From the cell containing the given text, extract its center point as [X, Y] coordinate. 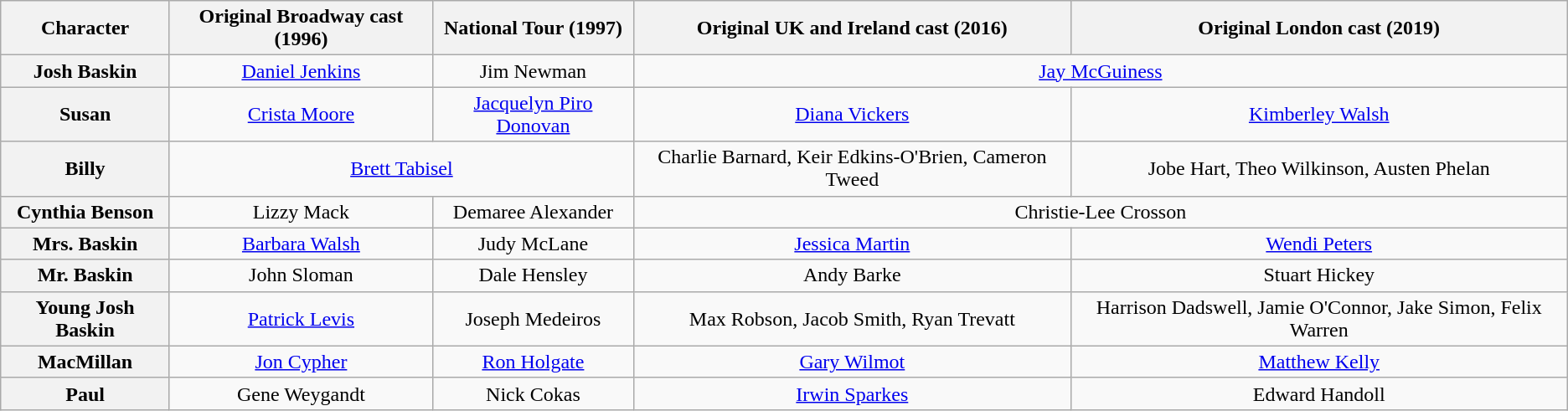
Brett Tabisel [401, 169]
Original Broadway cast (1996) [301, 28]
Jim Newman [533, 71]
Demaree Alexander [533, 212]
Diana Vickers [852, 114]
Jon Cypher [301, 362]
Irwin Sparkes [852, 393]
Gene Weygandt [301, 393]
Joseph Medeiros [533, 318]
Ron Holgate [533, 362]
Jobe Hart, Theo Wilkinson, Austen Phelan [1318, 169]
Mr. Baskin [85, 275]
Original UK and Ireland cast (2016) [852, 28]
National Tour (1997) [533, 28]
Josh Baskin [85, 71]
Jacquelyn Piro Donovan [533, 114]
Nick Cokas [533, 393]
Lizzy Mack [301, 212]
Barbara Walsh [301, 244]
Daniel Jenkins [301, 71]
Gary Wilmot [852, 362]
Young Josh Baskin [85, 318]
Crista Moore [301, 114]
Patrick Levis [301, 318]
Max Robson, Jacob Smith, Ryan Trevatt [852, 318]
Matthew Kelly [1318, 362]
Wendi Peters [1318, 244]
Original London cast (2019) [1318, 28]
Andy Barke [852, 275]
Jay McGuiness [1101, 71]
Mrs. Baskin [85, 244]
Jessica Martin [852, 244]
Charlie Barnard, Keir Edkins-O'Brien, Cameron Tweed [852, 169]
Susan [85, 114]
Billy [85, 169]
Cynthia Benson [85, 212]
Stuart Hickey [1318, 275]
Paul [85, 393]
Christie-Lee Crosson [1101, 212]
Edward Handoll [1318, 393]
Kimberley Walsh [1318, 114]
Dale Hensley [533, 275]
Character [85, 28]
Judy McLane [533, 244]
John Sloman [301, 275]
MacMillan [85, 362]
Harrison Dadswell, Jamie O'Connor, Jake Simon, Felix Warren [1318, 318]
